Provide the [x, y] coordinate of the cell's center where the given text is located.  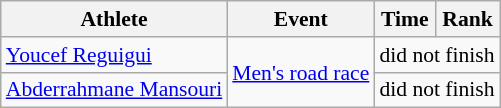
Event [300, 19]
Time [404, 19]
Men's road race [300, 72]
Rank [467, 19]
Abderrahmane Mansouri [114, 90]
Athlete [114, 19]
Youcef Reguigui [114, 55]
